Extract the (X, Y) coordinate from the center of the cell holding the provided text.  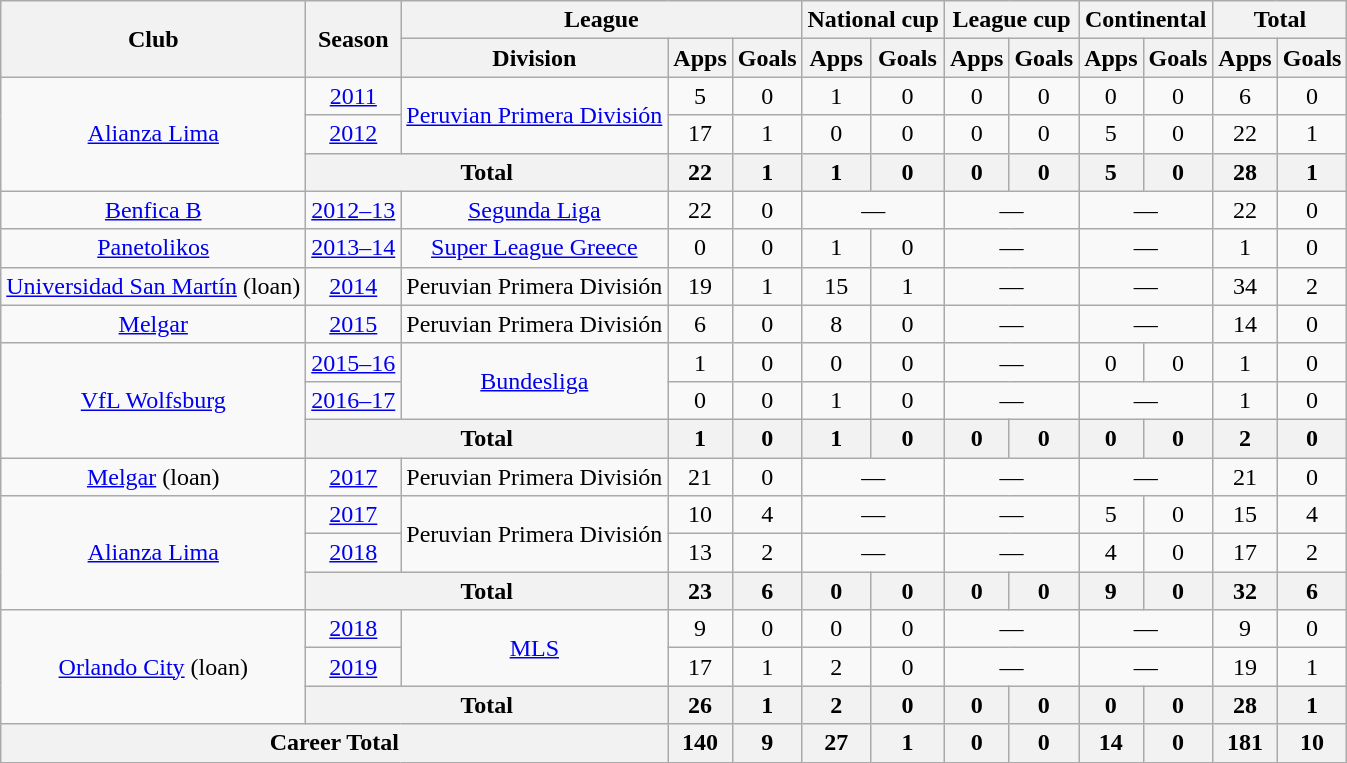
League (602, 20)
13 (700, 553)
National cup (873, 20)
Benfica B (154, 210)
Panetolikos (154, 248)
2015–16 (354, 362)
27 (836, 743)
26 (700, 705)
2014 (354, 286)
Universidad San Martín (loan) (154, 286)
2011 (354, 96)
VfL Wolfsburg (154, 400)
2013–14 (354, 248)
Club (154, 39)
Bundesliga (534, 381)
Division (534, 58)
34 (1245, 286)
8 (836, 324)
League cup (1011, 20)
Super League Greece (534, 248)
Career Total (334, 743)
Orlando City (loan) (154, 667)
Melgar (loan) (154, 477)
140 (700, 743)
2015 (354, 324)
Season (354, 39)
23 (700, 591)
181 (1245, 743)
Melgar (154, 324)
Continental (1146, 20)
32 (1245, 591)
2012 (354, 134)
2019 (354, 667)
MLS (534, 648)
2012–13 (354, 210)
Segunda Liga (534, 210)
2016–17 (354, 400)
